Search for the cell housing the specified text and yield its (x, y) center coordinate. 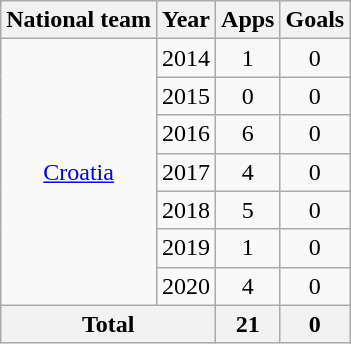
Goals (315, 20)
2016 (186, 134)
Apps (248, 20)
Year (186, 20)
6 (248, 134)
National team (79, 20)
5 (248, 210)
2014 (186, 58)
Croatia (79, 172)
2019 (186, 248)
2015 (186, 96)
21 (248, 324)
2020 (186, 286)
2018 (186, 210)
2017 (186, 172)
Total (108, 324)
